Determine the (x, y) coordinate at the center of the cell enclosing the given text.  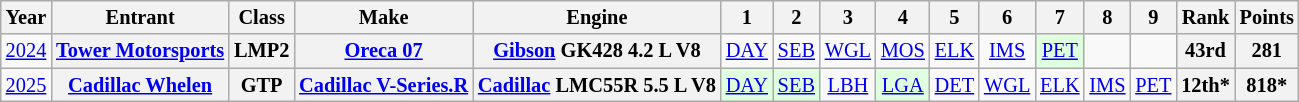
Cadillac LMC55R 5.5 L V8 (597, 85)
LGA (903, 85)
Points (1267, 17)
Class (262, 17)
Rank (1205, 17)
GTP (262, 85)
281 (1267, 51)
818* (1267, 85)
5 (954, 17)
DET (954, 85)
Cadillac Whelen (140, 85)
Tower Motorsports (140, 51)
LMP2 (262, 51)
12th* (1205, 85)
1 (747, 17)
7 (1060, 17)
43rd (1205, 51)
4 (903, 17)
9 (1153, 17)
MOS (903, 51)
6 (1007, 17)
2 (796, 17)
Gibson GK428 4.2 L V8 (597, 51)
Engine (597, 17)
Make (384, 17)
LBH (848, 85)
2025 (26, 85)
2024 (26, 51)
Oreca 07 (384, 51)
3 (848, 17)
Cadillac V-Series.R (384, 85)
8 (1107, 17)
Entrant (140, 17)
Year (26, 17)
